From the cell containing the given text, extract its center point as [X, Y] coordinate. 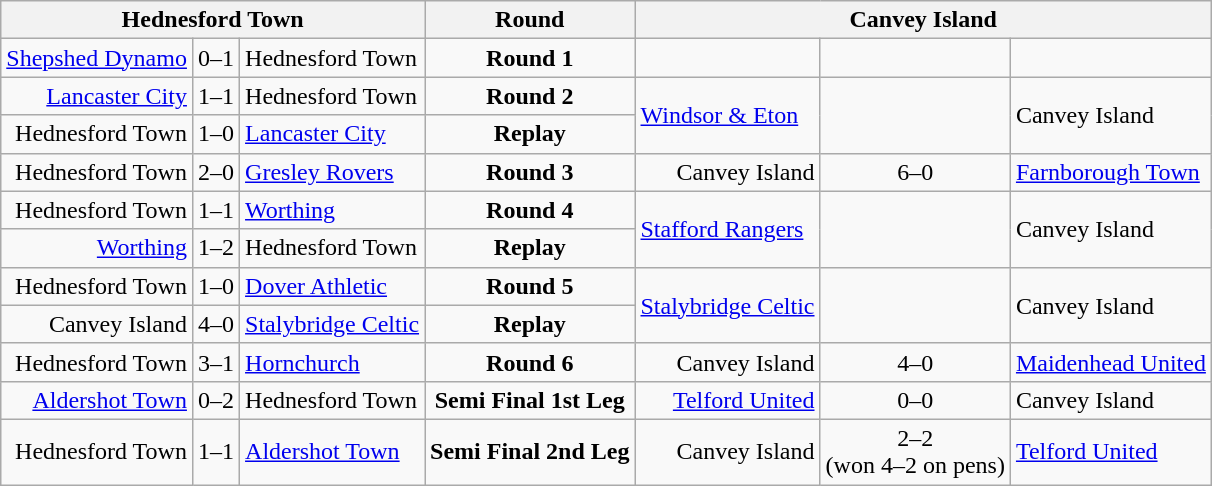
Semi Final 2nd Leg [530, 452]
2–0 [216, 172]
Semi Final 1st Leg [530, 400]
Round 2 [530, 96]
0–1 [216, 58]
Hornchurch [332, 362]
0–2 [216, 400]
Shepshed Dynamo [97, 58]
Round 5 [530, 286]
3–1 [216, 362]
Round 6 [530, 362]
Gresley Rovers [332, 172]
Dover Athletic [332, 286]
6–0 [915, 172]
Round 1 [530, 58]
Round 4 [530, 210]
Stafford Rangers [728, 229]
2–2 (won 4–2 on pens) [915, 452]
1–2 [216, 248]
Windsor & Eton [728, 115]
0–0 [915, 400]
Maidenhead United [1110, 362]
Round [530, 20]
Farnborough Town [1110, 172]
Round 3 [530, 172]
